Capture the cell that displays the provided text and extract its (X, Y) central coordinate. 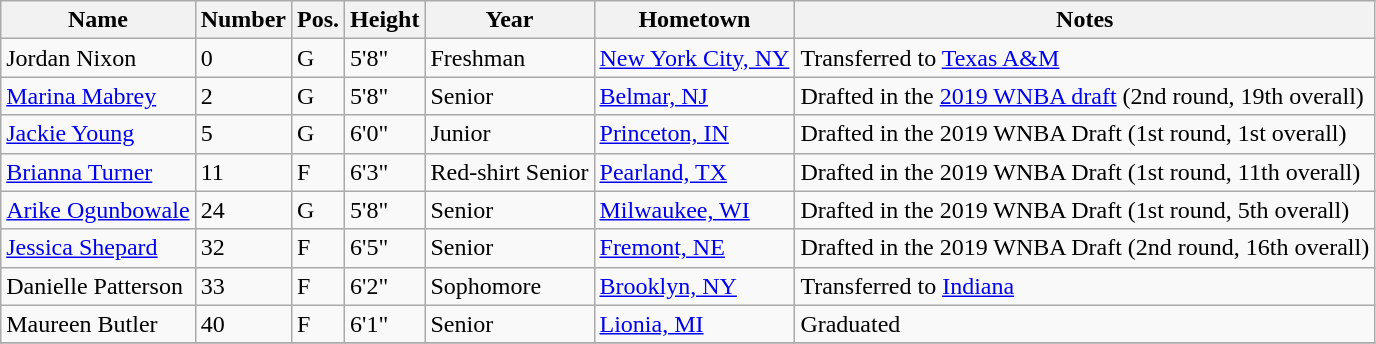
Year (510, 20)
Freshman (510, 58)
New York City, NY (694, 58)
40 (243, 324)
Brianna Turner (98, 172)
Pos. (318, 20)
Drafted in the 2019 WNBA Draft (1st round, 11th overall) (1085, 172)
Number (243, 20)
Marina Mabrey (98, 96)
Transferred to Indiana (1085, 286)
0 (243, 58)
Sophomore (510, 286)
Jordan Nixon (98, 58)
2 (243, 96)
Drafted in the 2019 WNBA draft (2nd round, 19th overall) (1085, 96)
Maureen Butler (98, 324)
32 (243, 248)
Jackie Young (98, 134)
6'5" (385, 248)
Drafted in the 2019 WNBA Draft (1st round, 5th overall) (1085, 210)
Lionia, MI (694, 324)
6'0" (385, 134)
Drafted in the 2019 WNBA Draft (1st round, 1st overall) (1085, 134)
Height (385, 20)
Transferred to Texas A&M (1085, 58)
Belmar, NJ (694, 96)
Name (98, 20)
6'2" (385, 286)
6'3" (385, 172)
Graduated (1085, 324)
Arike Ogunbowale (98, 210)
Junior (510, 134)
33 (243, 286)
5 (243, 134)
Drafted in the 2019 WNBA Draft (2nd round, 16th overall) (1085, 248)
6'1" (385, 324)
Milwaukee, WI (694, 210)
Princeton, IN (694, 134)
Brooklyn, NY (694, 286)
Red-shirt Senior (510, 172)
11 (243, 172)
24 (243, 210)
Fremont, NE (694, 248)
Notes (1085, 20)
Jessica Shepard (98, 248)
Danielle Patterson (98, 286)
Hometown (694, 20)
Pearland, TX (694, 172)
